Scan for the cell matching the given text and deliver its (X, Y) coordinate at center. 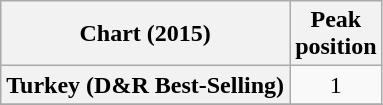
Chart (2015) (146, 34)
Peakposition (336, 34)
Turkey (D&R Best-Selling) (146, 85)
1 (336, 85)
